Extract the [X, Y] coordinate from the center of the cell holding the provided text.  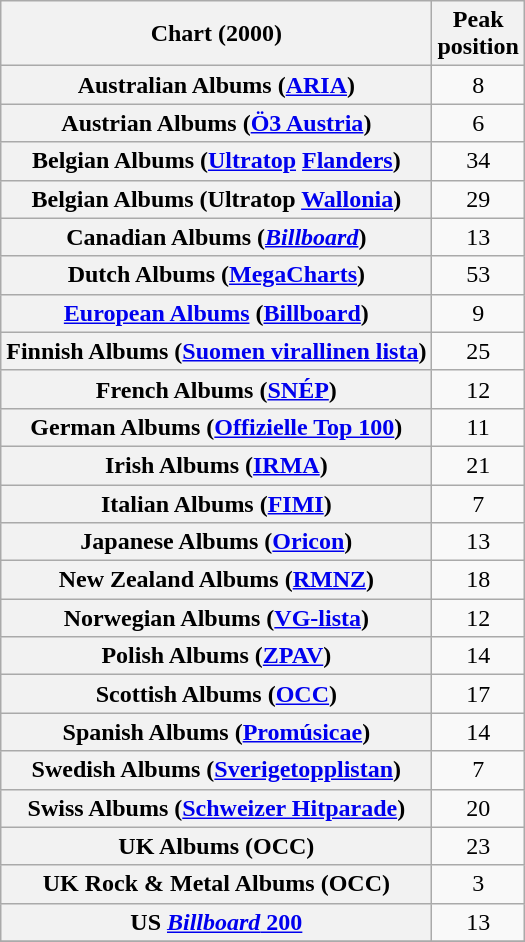
UK Rock & Metal Albums (OCC) [216, 884]
20 [478, 808]
Spanish Albums (Promúsicae) [216, 732]
Irish Albums (IRMA) [216, 465]
UK Albums (OCC) [216, 846]
8 [478, 85]
Canadian Albums (Billboard) [216, 237]
Peakposition [478, 34]
Italian Albums (FIMI) [216, 503]
Australian Albums (ARIA) [216, 85]
European Albums (Billboard) [216, 313]
Belgian Albums (Ultratop Flanders) [216, 161]
Polish Albums (ZPAV) [216, 656]
Chart (2000) [216, 34]
9 [478, 313]
18 [478, 580]
Austrian Albums (Ö3 Austria) [216, 123]
29 [478, 199]
New Zealand Albums (RMNZ) [216, 580]
Japanese Albums (Oricon) [216, 542]
German Albums (Offizielle Top 100) [216, 427]
53 [478, 275]
11 [478, 427]
Norwegian Albums (VG-lista) [216, 618]
Finnish Albums (Suomen virallinen lista) [216, 351]
6 [478, 123]
Dutch Albums (MegaCharts) [216, 275]
25 [478, 351]
17 [478, 694]
Swedish Albums (Sverigetopplistan) [216, 770]
Scottish Albums (OCC) [216, 694]
21 [478, 465]
23 [478, 846]
US Billboard 200 [216, 922]
Swiss Albums (Schweizer Hitparade) [216, 808]
Belgian Albums (Ultratop Wallonia) [216, 199]
34 [478, 161]
3 [478, 884]
French Albums (SNÉP) [216, 389]
